Return the [x, y] coordinate for the center point of the cell that contains the specified text.  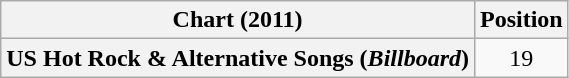
US Hot Rock & Alternative Songs (Billboard) [238, 58]
Chart (2011) [238, 20]
Position [521, 20]
19 [521, 58]
